Locate the cell with the specified text and output its (x, y) center coordinate. 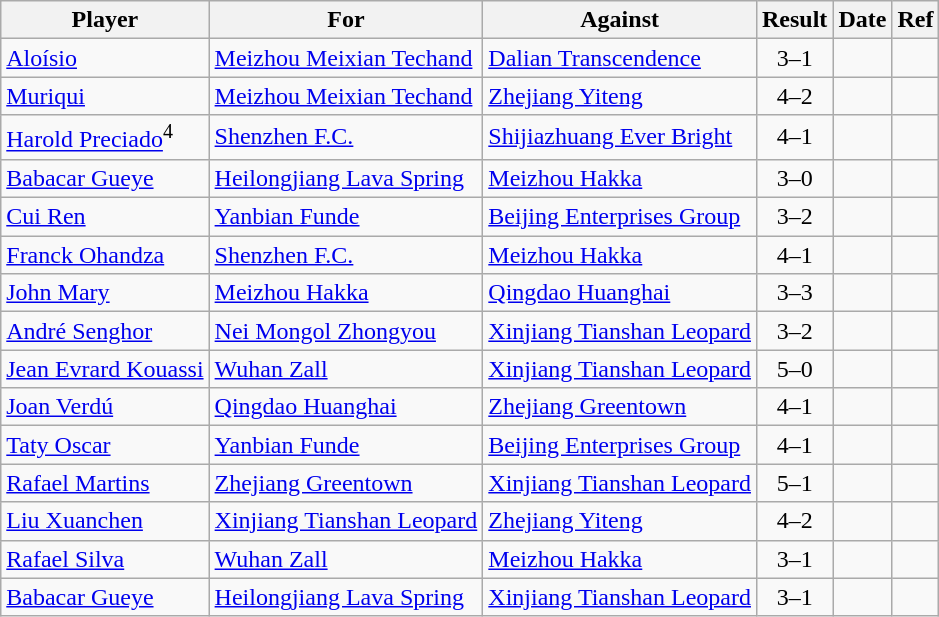
For (346, 20)
Franck Ohandza (105, 255)
5–1 (794, 483)
Shijiazhuang Ever Bright (620, 138)
Against (620, 20)
Muriqui (105, 96)
Player (105, 20)
Liu Xuanchen (105, 521)
Rafael Martins (105, 483)
3–0 (794, 178)
5–0 (794, 369)
André Senghor (105, 331)
Nei Mongol Zhongyou (346, 331)
Dalian Transcendence (620, 58)
Cui Ren (105, 217)
John Mary (105, 293)
Taty Oscar (105, 445)
3–3 (794, 293)
Rafael Silva (105, 559)
Joan Verdú (105, 407)
Result (794, 20)
Ref (916, 20)
Jean Evrard Kouassi (105, 369)
Aloísio (105, 58)
Date (862, 20)
Harold Preciado4 (105, 138)
